Determine the [X, Y] coordinate at the center of the cell enclosing the given text.  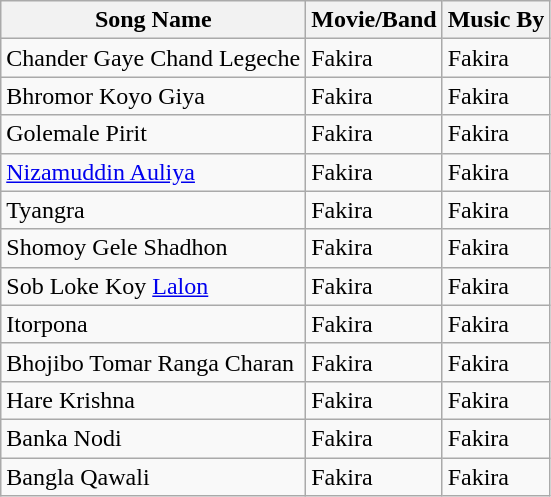
Tyangra [154, 210]
Bhromor Koyo Giya [154, 96]
Hare Krishna [154, 400]
Nizamuddin Auliya [154, 172]
Chander Gaye Chand Legeche [154, 58]
Itorpona [154, 324]
Song Name [154, 20]
Movie/Band [374, 20]
Shomoy Gele Shadhon [154, 248]
Music By [496, 20]
Bhojibo Tomar Ranga Charan [154, 362]
Banka Nodi [154, 438]
Sob Loke Koy Lalon [154, 286]
Golemale Pirit [154, 134]
Bangla Qawali [154, 477]
